Output the [X, Y] coordinate of the center of the cell containing the given text.  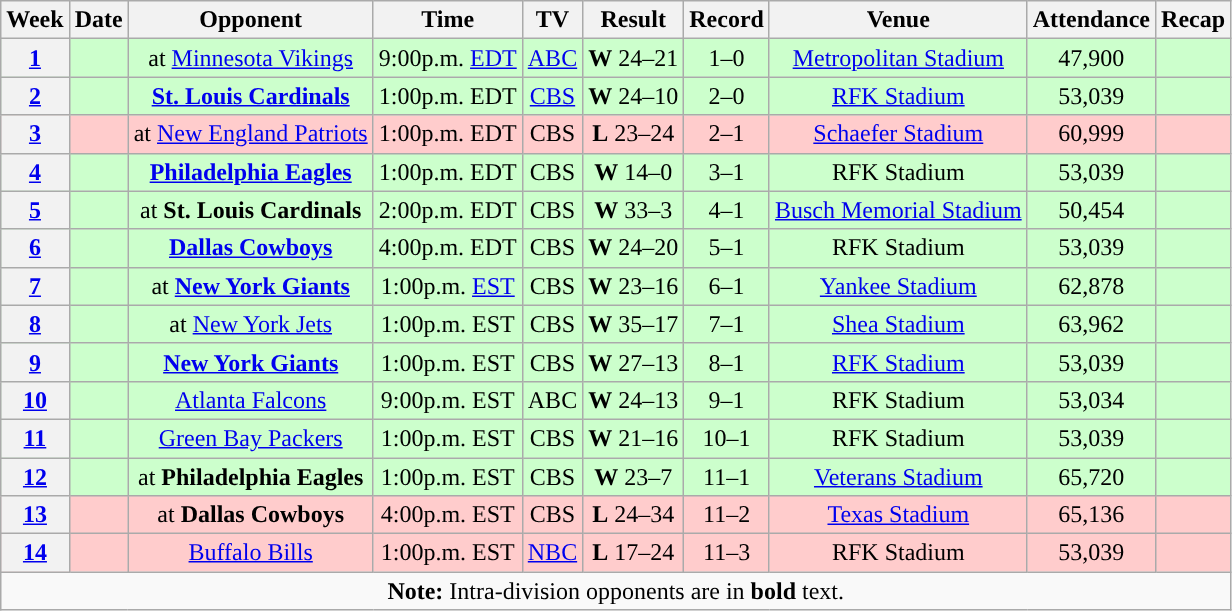
6–1 [727, 286]
10–1 [727, 438]
W 23–16 [634, 286]
7–1 [727, 324]
4:00p.m. EDT [448, 248]
Texas Stadium [898, 515]
3 [35, 134]
NBC [552, 553]
Green Bay Packers [250, 438]
2:00p.m. EDT [448, 210]
St. Louis Cardinals [250, 96]
62,878 [1091, 286]
Shea Stadium [898, 324]
W 24–20 [634, 248]
W 27–13 [634, 362]
Recap [1194, 20]
11 [35, 438]
Busch Memorial Stadium [898, 210]
Record [727, 20]
14 [35, 553]
11–3 [727, 553]
TV [552, 20]
W 24–13 [634, 400]
Atlanta Falcons [250, 400]
Date [98, 20]
at New York Giants [250, 286]
12 [35, 477]
Schaefer Stadium [898, 134]
4:00p.m. EST [448, 515]
1–0 [727, 58]
11–1 [727, 477]
W 21–16 [634, 438]
2–1 [727, 134]
L 24–34 [634, 515]
5 [35, 210]
9 [35, 362]
W 24–21 [634, 58]
at St. Louis Cardinals [250, 210]
53,034 [1091, 400]
at Philadelphia Eagles [250, 477]
60,999 [1091, 134]
6 [35, 248]
at New York Jets [250, 324]
W 33–3 [634, 210]
Philadelphia Eagles [250, 172]
3–1 [727, 172]
4 [35, 172]
1 [35, 58]
L 17–24 [634, 553]
Result [634, 20]
at Dallas Cowboys [250, 515]
Dallas Cowboys [250, 248]
Note: Intra-division opponents are in bold text. [616, 591]
9:00p.m. EDT [448, 58]
65,136 [1091, 515]
47,900 [1091, 58]
10 [35, 400]
7 [35, 286]
50,454 [1091, 210]
W 24–10 [634, 96]
4–1 [727, 210]
13 [35, 515]
Veterans Stadium [898, 477]
at New England Patriots [250, 134]
Attendance [1091, 20]
65,720 [1091, 477]
8–1 [727, 362]
Opponent [250, 20]
Metropolitan Stadium [898, 58]
New York Giants [250, 362]
Time [448, 20]
W 14–0 [634, 172]
63,962 [1091, 324]
5–1 [727, 248]
Buffalo Bills [250, 553]
9:00p.m. EST [448, 400]
11–2 [727, 515]
2 [35, 96]
2–0 [727, 96]
W 23–7 [634, 477]
W 35–17 [634, 324]
at Minnesota Vikings [250, 58]
Venue [898, 20]
L 23–24 [634, 134]
Yankee Stadium [898, 286]
9–1 [727, 400]
Week [35, 20]
8 [35, 324]
